Return (x, y) of the center of cell containing provided text 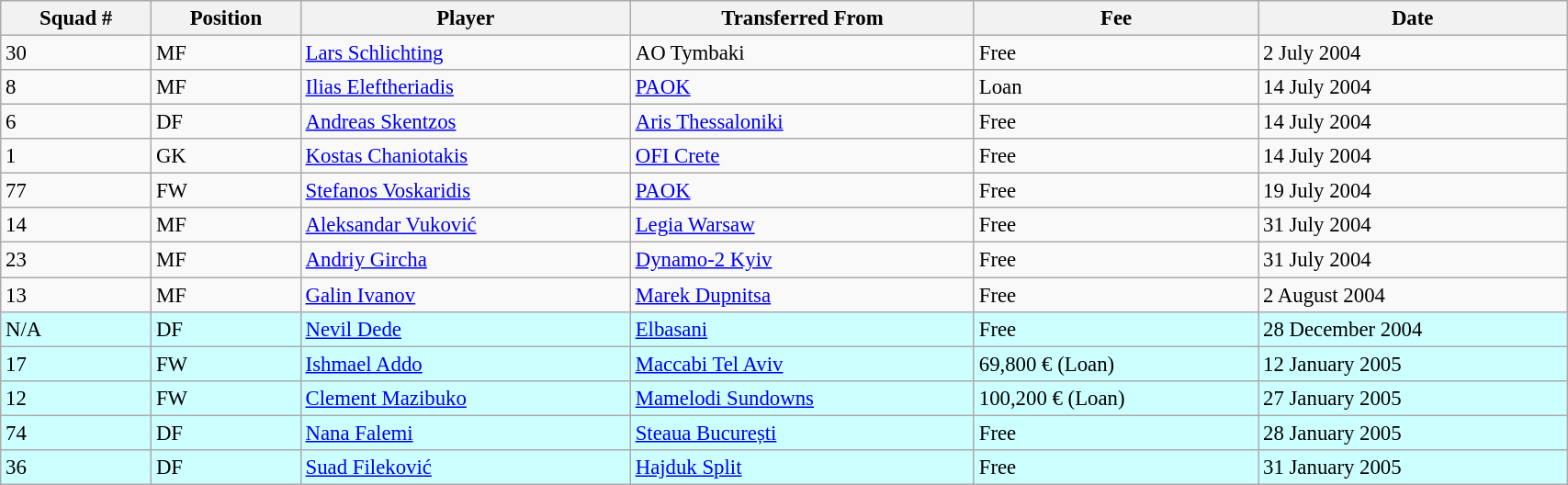
12 (76, 398)
Andriy Gircha (465, 260)
Kostas Chaniotakis (465, 156)
19 July 2004 (1413, 191)
Clement Mazibuko (465, 398)
6 (76, 122)
Loan (1115, 87)
Marek Dupnitsa (802, 295)
Ishmael Addo (465, 364)
8 (76, 87)
28 January 2005 (1413, 433)
GK (226, 156)
36 (76, 468)
Steaua București (802, 433)
Galin Ivanov (465, 295)
30 (76, 53)
28 December 2004 (1413, 329)
31 January 2005 (1413, 468)
Aleksandar Vuković (465, 225)
Dynamo-2 Kyiv (802, 260)
13 (76, 295)
12 January 2005 (1413, 364)
Position (226, 18)
Lars Schlichting (465, 53)
17 (76, 364)
Aris Thessaloniki (802, 122)
Elbasani (802, 329)
Player (465, 18)
Andreas Skentzos (465, 122)
Date (1413, 18)
2 August 2004 (1413, 295)
100,200 € (Loan) (1115, 398)
Hajduk Split (802, 468)
Suad Fileković (465, 468)
Nana Falemi (465, 433)
Squad # (76, 18)
Nevil Dede (465, 329)
Legia Warsaw (802, 225)
2 July 2004 (1413, 53)
Ilias Eleftheriadis (465, 87)
Stefanos Voskaridis (465, 191)
Transferred From (802, 18)
14 (76, 225)
N/A (76, 329)
1 (76, 156)
Mamelodi Sundowns (802, 398)
Maccabi Tel Aviv (802, 364)
AO Tymbaki (802, 53)
77 (76, 191)
23 (76, 260)
69,800 € (Loan) (1115, 364)
Fee (1115, 18)
74 (76, 433)
27 January 2005 (1413, 398)
OFI Crete (802, 156)
